Determine the (x, y) coordinate at the center of the cell enclosing the given text.  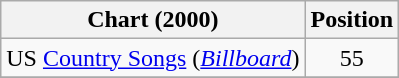
55 (352, 58)
Position (352, 20)
US Country Songs (Billboard) (153, 58)
Chart (2000) (153, 20)
